Extract the (x, y) coordinate from the center of the cell holding the provided text.  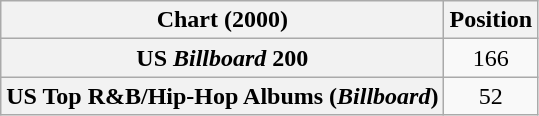
166 (491, 58)
US Top R&B/Hip-Hop Albums (Billboard) (222, 96)
Chart (2000) (222, 20)
US Billboard 200 (222, 58)
52 (491, 96)
Position (491, 20)
